For the text-containing cell, return its midpoint in (x, y) coordinate format. 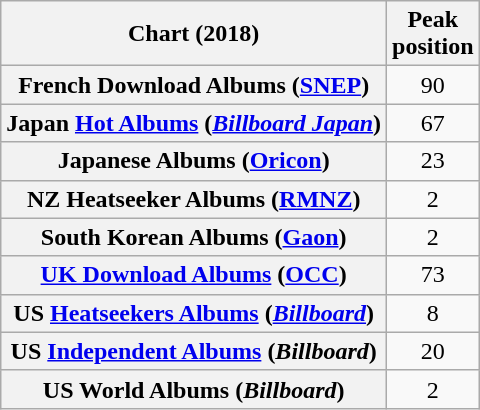
73 (433, 275)
US Heatseekers Albums (Billboard) (194, 313)
67 (433, 123)
Peakposition (433, 34)
US World Albums (Billboard) (194, 389)
NZ Heatseeker Albums (RMNZ) (194, 199)
8 (433, 313)
90 (433, 85)
South Korean Albums (Gaon) (194, 237)
23 (433, 161)
Japan Hot Albums (Billboard Japan) (194, 123)
20 (433, 351)
French Download Albums (SNEP) (194, 85)
Japanese Albums (Oricon) (194, 161)
UK Download Albums (OCC) (194, 275)
Chart (2018) (194, 34)
US Independent Albums (Billboard) (194, 351)
